Search for the cell housing the specified text and yield its (X, Y) center coordinate. 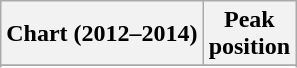
Chart (2012–2014) (102, 34)
Peakposition (249, 34)
